Search for the cell housing the specified text and yield its [x, y] center coordinate. 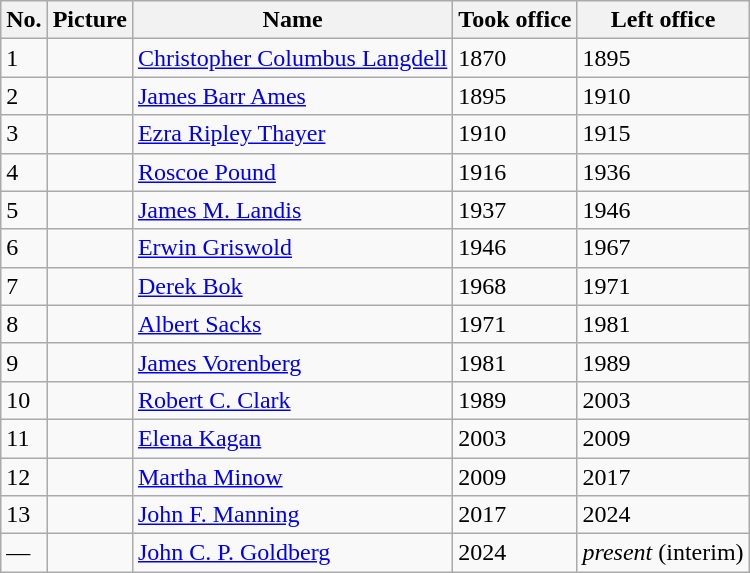
4 [24, 172]
13 [24, 515]
present (interim) [663, 553]
1936 [663, 172]
7 [24, 286]
John C. P. Goldberg [292, 553]
Picture [90, 20]
8 [24, 324]
James Vorenberg [292, 362]
1937 [515, 210]
Christopher Columbus Langdell [292, 58]
11 [24, 438]
Name [292, 20]
John F. Manning [292, 515]
Albert Sacks [292, 324]
1 [24, 58]
James Barr Ames [292, 96]
Derek Bok [292, 286]
Ezra Ripley Thayer [292, 134]
1870 [515, 58]
Elena Kagan [292, 438]
9 [24, 362]
1916 [515, 172]
3 [24, 134]
1915 [663, 134]
12 [24, 477]
Robert C. Clark [292, 400]
— [24, 553]
James M. Landis [292, 210]
Left office [663, 20]
Roscoe Pound [292, 172]
1967 [663, 248]
Martha Minow [292, 477]
2 [24, 96]
No. [24, 20]
Took office [515, 20]
6 [24, 248]
1968 [515, 286]
Erwin Griswold [292, 248]
10 [24, 400]
5 [24, 210]
